Capture the cell that displays the provided text and extract its (X, Y) central coordinate. 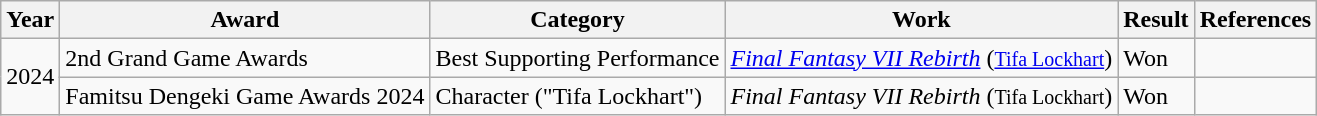
2nd Grand Game Awards (245, 58)
References (1256, 20)
Character ("Tifa Lockhart") (578, 96)
Year (30, 20)
Category (578, 20)
Famitsu Dengeki Game Awards 2024 (245, 96)
Award (245, 20)
Work (922, 20)
Result (1156, 20)
Best Supporting Performance (578, 58)
2024 (30, 77)
